Output the (X, Y) coordinate of the center of the cell containing the given text.  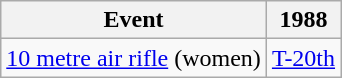
Event (134, 20)
10 metre air rifle (women) (134, 58)
T-20th (303, 58)
1988 (303, 20)
